Output the (x, y) coordinate of the center of the cell containing the given text.  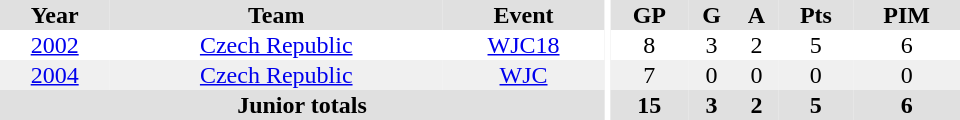
A (757, 15)
Team (276, 15)
G (711, 15)
WJC18 (524, 45)
WJC (524, 75)
GP (649, 15)
2004 (54, 75)
15 (649, 105)
Junior totals (302, 105)
Year (54, 15)
Pts (816, 15)
2002 (54, 45)
8 (649, 45)
PIM (906, 15)
7 (649, 75)
Event (524, 15)
